Pinpoint the cell where the given text exists, returning its [x, y] midpoint coordinate. 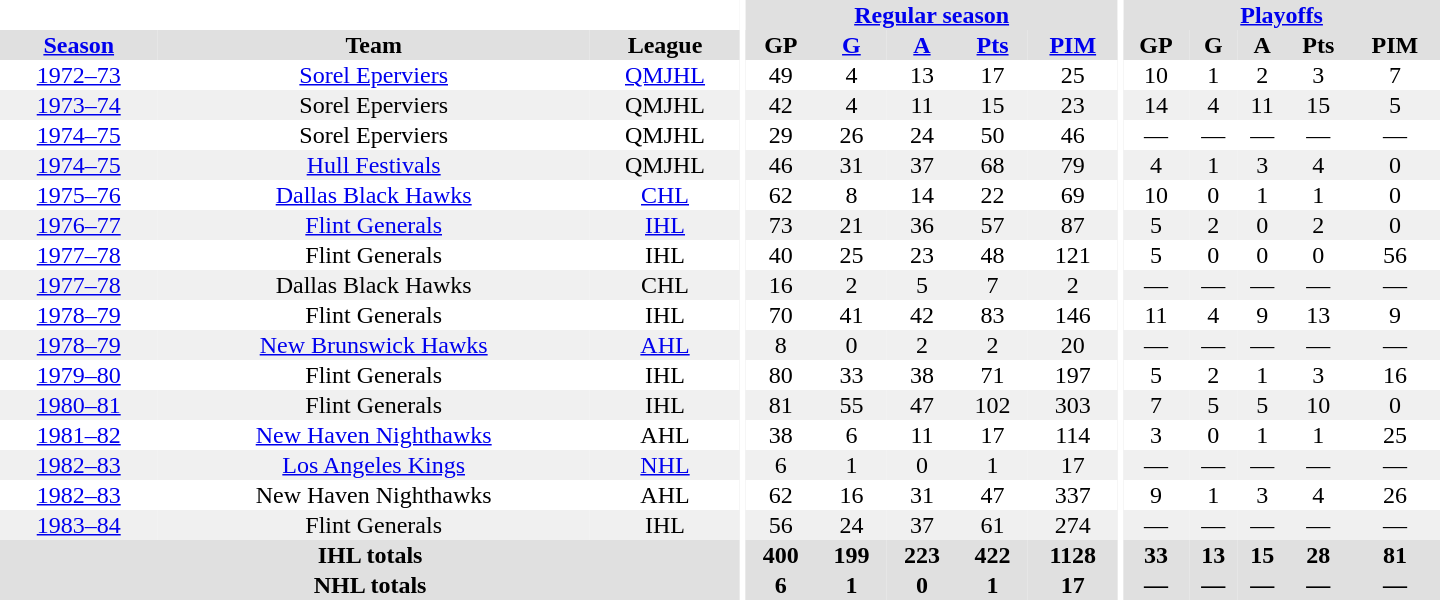
83 [992, 315]
70 [782, 315]
73 [782, 225]
New Brunswick Hawks [373, 345]
1979–80 [78, 375]
1128 [1073, 555]
400 [782, 555]
61 [992, 525]
1976–77 [78, 225]
IHL totals [370, 555]
1975–76 [78, 195]
55 [852, 405]
League [665, 45]
87 [1073, 225]
1980–81 [78, 405]
1981–82 [78, 435]
274 [1073, 525]
57 [992, 225]
41 [852, 315]
121 [1073, 255]
21 [852, 225]
Regular season [932, 15]
NHL totals [370, 585]
199 [852, 555]
36 [922, 225]
223 [922, 555]
1983–84 [78, 525]
303 [1073, 405]
68 [992, 165]
NHL [665, 465]
Hull Festivals [373, 165]
49 [782, 75]
40 [782, 255]
1973–74 [78, 105]
80 [782, 375]
Season [78, 45]
146 [1073, 315]
337 [1073, 495]
28 [1318, 555]
102 [992, 405]
197 [1073, 375]
69 [1073, 195]
50 [992, 135]
Los Angeles Kings [373, 465]
48 [992, 255]
114 [1073, 435]
422 [992, 555]
22 [992, 195]
79 [1073, 165]
Playoffs [1282, 15]
71 [992, 375]
20 [1073, 345]
1972–73 [78, 75]
Team [373, 45]
29 [782, 135]
